Determine the (x, y) coordinate at the center of the cell enclosing the given text.  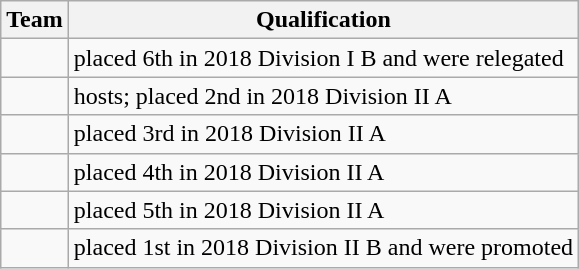
Qualification (323, 20)
placed 6th in 2018 Division I B and were relegated (323, 58)
hosts; placed 2nd in 2018 Division II A (323, 96)
placed 5th in 2018 Division II A (323, 210)
placed 1st in 2018 Division II B and were promoted (323, 248)
placed 3rd in 2018 Division II A (323, 134)
placed 4th in 2018 Division II A (323, 172)
Team (35, 20)
